Pinpoint the cell where the given text exists, returning its (x, y) midpoint coordinate. 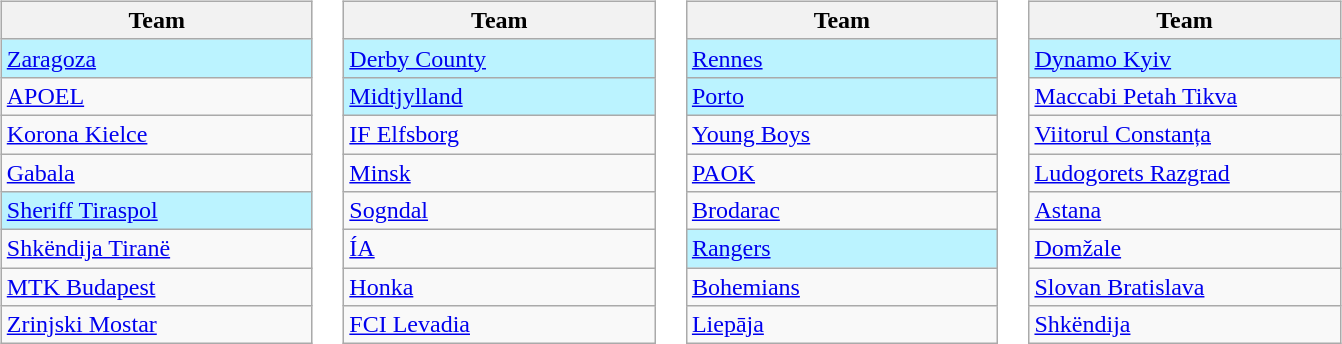
Rennes (842, 58)
Viitorul Constanța (1184, 134)
Derby County (500, 58)
FCI Levadia (500, 325)
Maccabi Petah Tikva (1184, 96)
MTK Budapest (156, 287)
Dynamo Kyiv (1184, 58)
Honka (500, 287)
Young Boys (842, 134)
ÍA (500, 249)
Brodarac (842, 211)
Korona Kielce (156, 134)
Astana (1184, 211)
Zaragoza (156, 58)
Sogndal (500, 211)
Liepāja (842, 325)
Bohemians (842, 287)
Minsk (500, 173)
Sheriff Tiraspol (156, 211)
Ludogorets Razgrad (1184, 173)
Shkëndija Tiranë (156, 249)
Rangers (842, 249)
IF Elfsborg (500, 134)
Domžale (1184, 249)
Zrinjski Mostar (156, 325)
APOEL (156, 96)
Porto (842, 96)
Midtjylland (500, 96)
Shkëndija (1184, 325)
Slovan Bratislava (1184, 287)
PAOK (842, 173)
Gabala (156, 173)
